Locate the cell with the specified text and output its [X, Y] center coordinate. 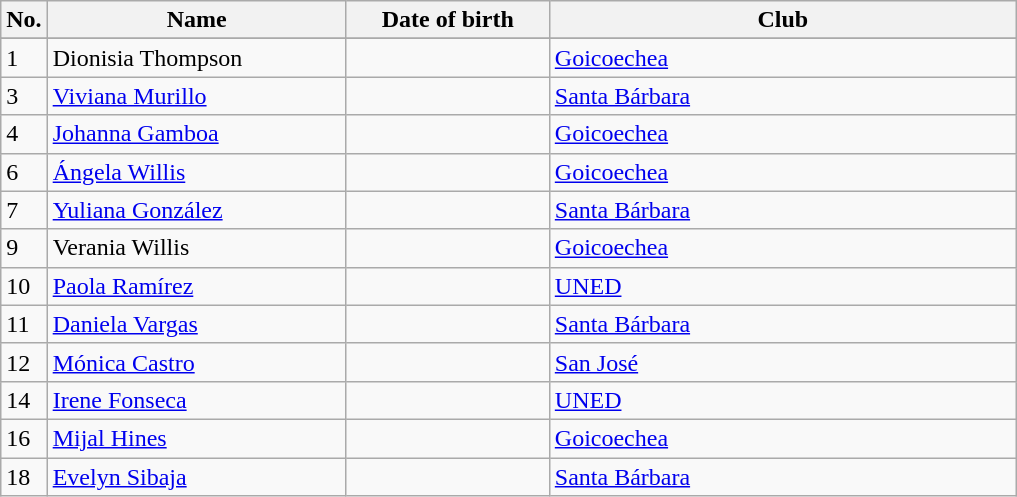
6 [24, 172]
Evelyn Sibaja [196, 477]
Yuliana González [196, 210]
12 [24, 362]
9 [24, 248]
San José [782, 362]
16 [24, 438]
4 [24, 134]
14 [24, 400]
Johanna Gamboa [196, 134]
Dionisia Thompson [196, 58]
Daniela Vargas [196, 324]
Paola Ramírez [196, 286]
18 [24, 477]
Ángela Willis [196, 172]
Date of birth [448, 20]
Verania Willis [196, 248]
10 [24, 286]
11 [24, 324]
Club [782, 20]
Viviana Murillo [196, 96]
3 [24, 96]
1 [24, 58]
Name [196, 20]
Mijal Hines [196, 438]
Mónica Castro [196, 362]
7 [24, 210]
Irene Fonseca [196, 400]
No. [24, 20]
